Extract the (x, y) coordinate from the center of the cell holding the provided text.  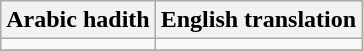
English translation (258, 20)
Arabic hadith (78, 20)
